Determine the [x, y] coordinate at the center of the cell enclosing the given text.  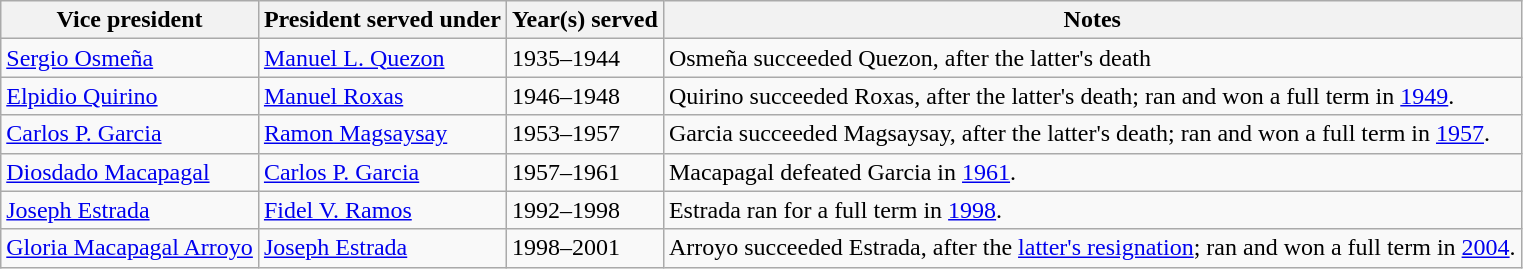
Sergio Osmeña [130, 58]
Osmeña succeeded Quezon, after the latter's death [1092, 58]
Macapagal defeated Garcia in 1961. [1092, 172]
Arroyo succeeded Estrada, after the latter's resignation; ran and won a full term in 2004. [1092, 248]
Gloria Macapagal Arroyo [130, 248]
1998–2001 [584, 248]
Notes [1092, 20]
Fidel V. Ramos [382, 210]
1992–1998 [584, 210]
Vice president [130, 20]
Manuel Roxas [382, 96]
Garcia succeeded Magsaysay, after the latter's death; ran and won a full term in 1957. [1092, 134]
1935–1944 [584, 58]
Year(s) served [584, 20]
Estrada ran for a full term in 1998. [1092, 210]
Elpidio Quirino [130, 96]
1957–1961 [584, 172]
1946–1948 [584, 96]
President served under [382, 20]
1953–1957 [584, 134]
Ramon Magsaysay [382, 134]
Manuel L. Quezon [382, 58]
Quirino succeeded Roxas, after the latter's death; ran and won a full term in 1949. [1092, 96]
Diosdado Macapagal [130, 172]
